Extract the (X, Y) coordinate from the center of the cell holding the provided text.  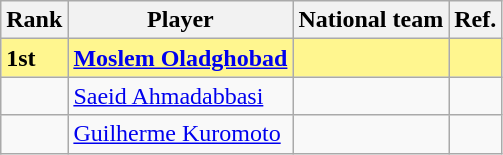
Player (180, 20)
Guilherme Kuromoto (180, 134)
Saeid Ahmadabbasi (180, 96)
1st (34, 58)
Moslem Oladghobad (180, 58)
National team (371, 20)
Ref. (476, 20)
Rank (34, 20)
